Pinpoint the cell where the given text exists, returning its [X, Y] midpoint coordinate. 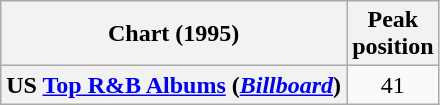
US Top R&B Albums (Billboard) [174, 85]
Chart (1995) [174, 34]
41 [393, 85]
Peak position [393, 34]
